Locate the cell with the specified text and output its [x, y] center coordinate. 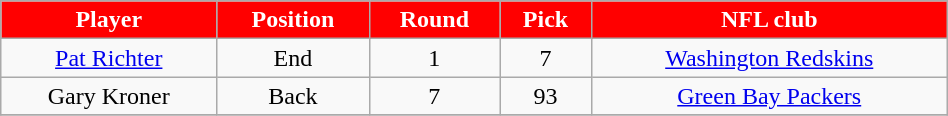
Back [293, 96]
93 [546, 96]
1 [434, 58]
Position [293, 20]
NFL club [769, 20]
Green Bay Packers [769, 96]
Player [109, 20]
Gary Kroner [109, 96]
Pick [546, 20]
Washington Redskins [769, 58]
Round [434, 20]
Pat Richter [109, 58]
End [293, 58]
